Detect which cell encompasses the target text, then output its [X, Y] center coordinate. 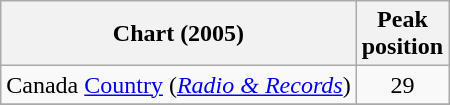
29 [402, 85]
Chart (2005) [178, 34]
Canada Country (Radio & Records) [178, 85]
Peakposition [402, 34]
